Output the (x, y) coordinate of the center of the cell containing the given text.  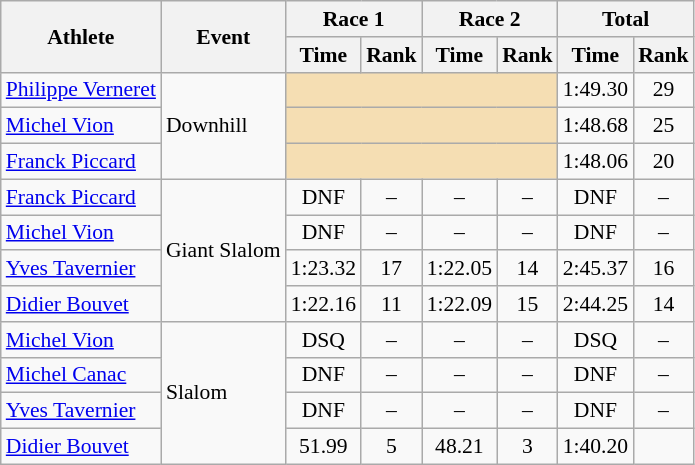
1:49.30 (596, 90)
Race 1 (354, 19)
51.99 (324, 447)
1:48.06 (596, 162)
1:23.32 (324, 269)
20 (664, 162)
Slalom (224, 393)
1:22.05 (460, 269)
Giant Slalom (224, 250)
Race 2 (490, 19)
Event (224, 36)
1:22.09 (460, 304)
1:22.16 (324, 304)
29 (664, 90)
5 (392, 447)
48.21 (460, 447)
Downhill (224, 126)
2:45.37 (596, 269)
25 (664, 126)
16 (664, 269)
11 (392, 304)
Michel Canac (81, 375)
1:40.20 (596, 447)
17 (392, 269)
Athlete (81, 36)
Total (626, 19)
3 (528, 447)
Philippe Verneret (81, 90)
2:44.25 (596, 304)
15 (528, 304)
1:48.68 (596, 126)
